Find where the given text appears and provide that cell's center as (X, Y) coordinate. 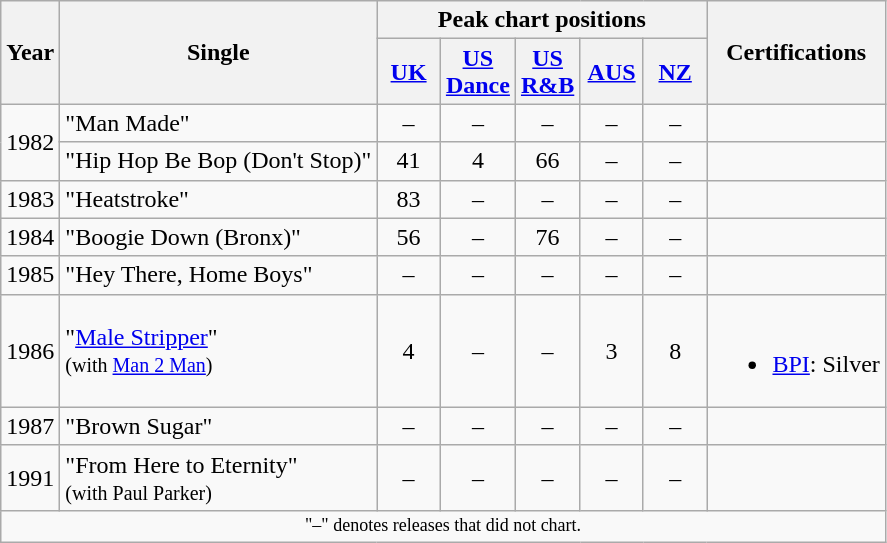
56 (409, 237)
76 (547, 237)
66 (547, 161)
"Male Stripper"(with Man 2 Man) (218, 350)
1982 (30, 142)
"Hey There, Home Boys" (218, 275)
1983 (30, 199)
1991 (30, 478)
Year (30, 52)
83 (409, 199)
Peak chart positions (542, 20)
UK (409, 72)
AUS (612, 72)
8 (675, 350)
NZ (675, 72)
BPI: Silver (796, 350)
US R&B (547, 72)
41 (409, 161)
1984 (30, 237)
3 (612, 350)
US Dance (478, 72)
"–" denotes releases that did not chart. (444, 526)
"From Here to Eternity" (with Paul Parker) (218, 478)
1986 (30, 350)
"Brown Sugar" (218, 426)
"Boogie Down (Bronx)" (218, 237)
Single (218, 52)
Certifications (796, 52)
"Heatstroke" (218, 199)
1987 (30, 426)
"Man Made" (218, 123)
"Hip Hop Be Bop (Don't Stop)" (218, 161)
1985 (30, 275)
